For the text-containing cell, return its midpoint in [X, Y] coordinate format. 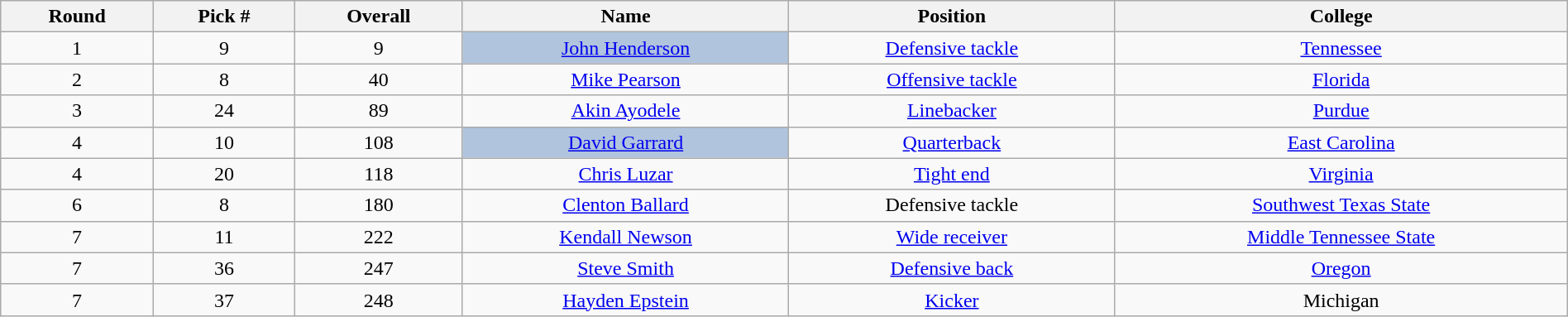
East Carolina [1341, 142]
Oregon [1341, 268]
Akin Ayodele [625, 111]
Position [952, 17]
College [1341, 17]
Mike Pearson [625, 79]
Florida [1341, 79]
Offensive tackle [952, 79]
Kendall Newson [625, 237]
10 [225, 142]
Tennessee [1341, 48]
108 [379, 142]
David Garrard [625, 142]
Round [78, 17]
Name [625, 17]
Purdue [1341, 111]
Virginia [1341, 174]
Tight end [952, 174]
247 [379, 268]
40 [379, 79]
Overall [379, 17]
36 [225, 268]
Steve Smith [625, 268]
37 [225, 300]
Wide receiver [952, 237]
2 [78, 79]
Pick # [225, 17]
John Henderson [625, 48]
20 [225, 174]
24 [225, 111]
248 [379, 300]
Hayden Epstein [625, 300]
Southwest Texas State [1341, 205]
89 [379, 111]
Linebacker [952, 111]
1 [78, 48]
Clenton Ballard [625, 205]
Chris Luzar [625, 174]
Defensive back [952, 268]
Kicker [952, 300]
180 [379, 205]
Michigan [1341, 300]
222 [379, 237]
Quarterback [952, 142]
6 [78, 205]
3 [78, 111]
11 [225, 237]
118 [379, 174]
Middle Tennessee State [1341, 237]
